Provide the (x, y) coordinate of the cell's center where the given text is located.  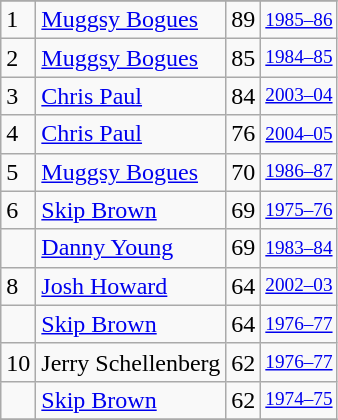
1986–87 (299, 172)
Josh Howard (131, 286)
76 (244, 134)
Danny Young (131, 248)
85 (244, 58)
2002–03 (299, 286)
10 (18, 362)
84 (244, 96)
1983–84 (299, 248)
70 (244, 172)
1985–86 (299, 20)
2003–04 (299, 96)
1 (18, 20)
4 (18, 134)
1974–75 (299, 400)
8 (18, 286)
Jerry Schellenberg (131, 362)
5 (18, 172)
1984–85 (299, 58)
6 (18, 210)
2004–05 (299, 134)
1975–76 (299, 210)
3 (18, 96)
89 (244, 20)
2 (18, 58)
